Scan for the cell matching the given text and deliver its (X, Y) coordinate at center. 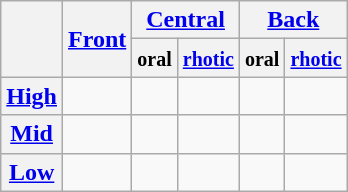
Central (186, 20)
High (32, 96)
Back (293, 20)
Low (32, 172)
Mid (32, 134)
Front (98, 39)
